Detect which cell encompasses the target text, then output its (x, y) center coordinate. 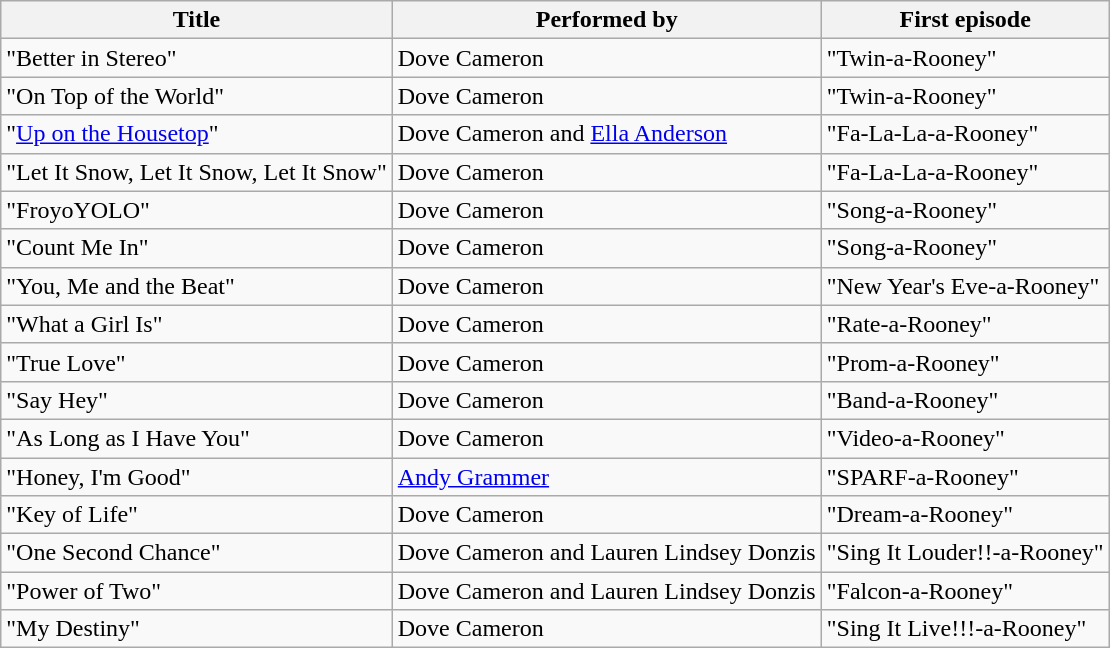
"Dream-a-Rooney" (965, 515)
"Sing It Louder!!-a-Rooney" (965, 553)
"Power of Two" (197, 591)
"You, Me and the Beat" (197, 286)
"Rate-a-Rooney" (965, 324)
"Up on the Housetop" (197, 134)
"Prom-a-Rooney" (965, 362)
Performed by (606, 20)
"One Second Chance" (197, 553)
"Falcon-a-Rooney" (965, 591)
"Key of Life" (197, 515)
"Video-a-Rooney" (965, 438)
Andy Grammer (606, 477)
"FroyoYOLO" (197, 210)
"Let It Snow, Let It Snow, Let It Snow" (197, 172)
First episode (965, 20)
"True Love" (197, 362)
"SPARF-a-Rooney" (965, 477)
"Better in Stereo" (197, 58)
"Sing It Live!!!-a-Rooney" (965, 629)
"Say Hey" (197, 400)
"Band-a-Rooney" (965, 400)
"Count Me In" (197, 248)
"Honey, I'm Good" (197, 477)
"My Destiny" (197, 629)
"New Year's Eve-a-Rooney" (965, 286)
"As Long as I Have You" (197, 438)
"On Top of the World" (197, 96)
Title (197, 20)
"What a Girl Is" (197, 324)
Dove Cameron and Ella Anderson (606, 134)
